Extract the (X, Y) coordinate from the center of the cell holding the provided text.  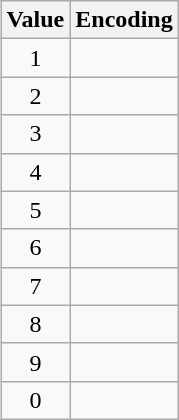
3 (36, 134)
2 (36, 96)
7 (36, 286)
Value (36, 20)
0 (36, 400)
4 (36, 172)
5 (36, 210)
8 (36, 324)
Encoding (124, 20)
1 (36, 58)
9 (36, 362)
6 (36, 248)
